Return the (X, Y) coordinate for the center point of the cell that contains the specified text.  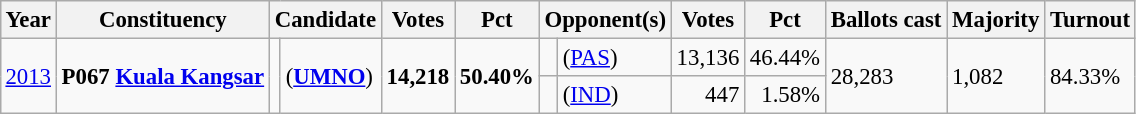
447 (708, 95)
2013 (28, 76)
Constituency (162, 20)
P067 Kuala Kangsar (162, 76)
50.40% (498, 76)
Year (28, 20)
Turnout (1090, 20)
(PAS) (614, 57)
1.58% (786, 95)
Candidate (325, 20)
13,136 (708, 57)
14,218 (418, 76)
(IND) (614, 95)
Ballots cast (886, 20)
Opponent(s) (605, 20)
46.44% (786, 57)
Majority (996, 20)
28,283 (886, 76)
84.33% (1090, 76)
1,082 (996, 76)
(UMNO) (330, 76)
